Capture the cell that displays the provided text and extract its [X, Y] central coordinate. 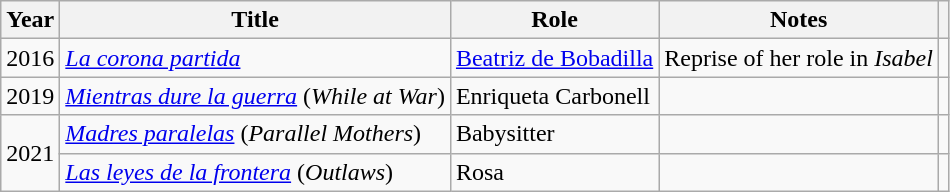
Enriqueta Carbonell [554, 96]
Notes [799, 20]
2021 [30, 153]
Babysitter [554, 134]
Madres paralelas (Parallel Mothers) [256, 134]
Role [554, 20]
Title [256, 20]
2019 [30, 96]
Year [30, 20]
2016 [30, 58]
Beatriz de Bobadilla [554, 58]
Mientras dure la guerra (While at War) [256, 96]
Rosa [554, 172]
Las leyes de la frontera (Outlaws) [256, 172]
Reprise of her role in Isabel [799, 58]
La corona partida [256, 58]
